Find where the given text appears and provide that cell's center as [X, Y] coordinate. 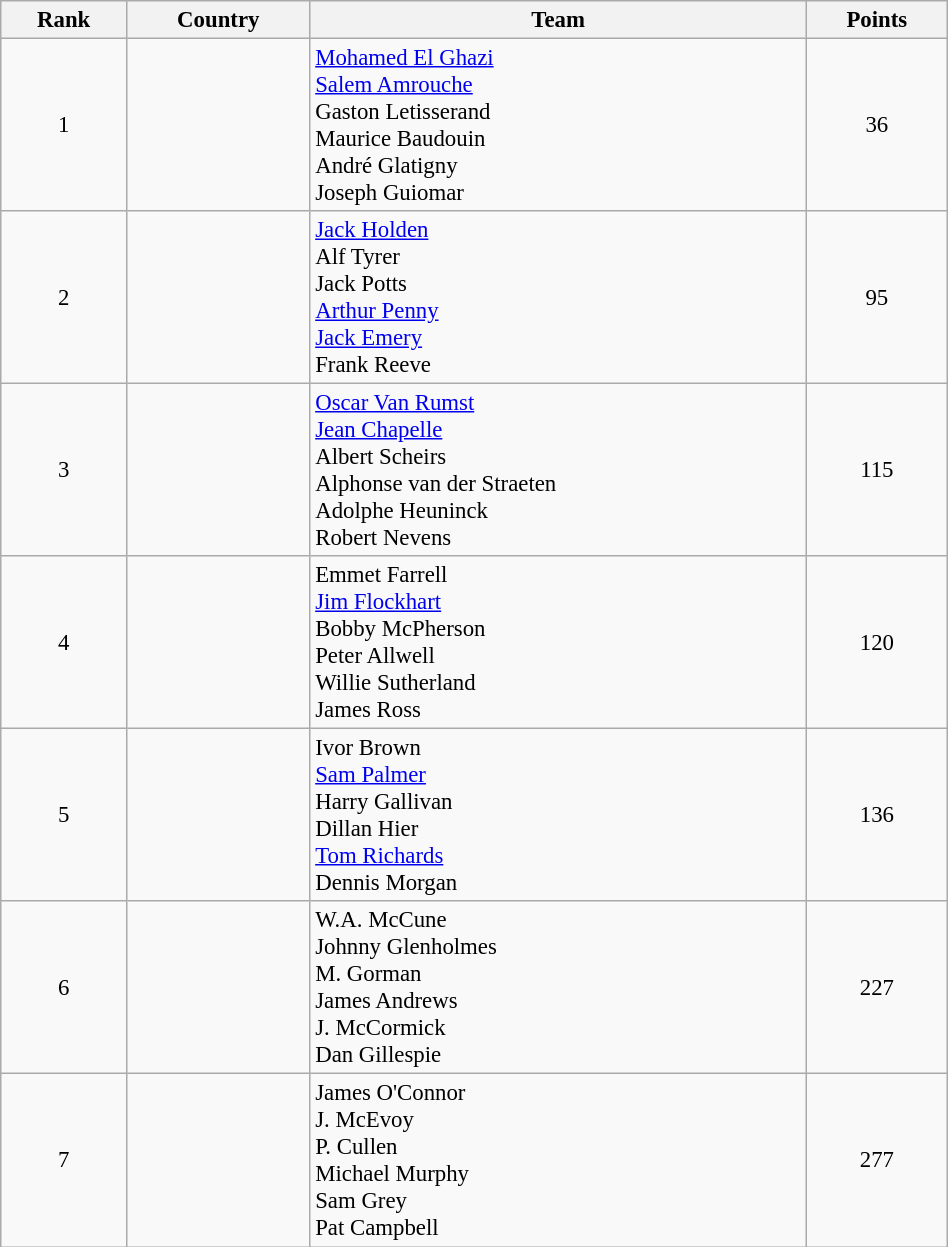
6 [64, 988]
7 [64, 1160]
Team [558, 20]
2 [64, 298]
Jack HoldenAlf TyrerJack PottsArthur PennyJack EmeryFrank Reeve [558, 298]
115 [876, 470]
136 [876, 816]
Emmet FarrellJim FlockhartBobby McPhersonPeter AllwellWillie SutherlandJames Ross [558, 642]
Oscar Van RumstJean ChapelleAlbert ScheirsAlphonse van der StraetenAdolphe HeuninckRobert Nevens [558, 470]
277 [876, 1160]
Rank [64, 20]
120 [876, 642]
4 [64, 642]
Points [876, 20]
Mohamed El GhaziSalem AmroucheGaston LetisserandMaurice BaudouinAndré GlatignyJoseph Guiomar [558, 126]
1 [64, 126]
James O'ConnorJ. McEvoyP. CullenMichael MurphySam GreyPat Campbell [558, 1160]
Country [218, 20]
5 [64, 816]
W.A. McCuneJohnny GlenholmesM. GormanJames AndrewsJ. McCormickDan Gillespie [558, 988]
Ivor BrownSam PalmerHarry GallivanDillan HierTom RichardsDennis Morgan [558, 816]
95 [876, 298]
36 [876, 126]
3 [64, 470]
227 [876, 988]
